Extract the [x, y] coordinate from the center of the cell holding the provided text.  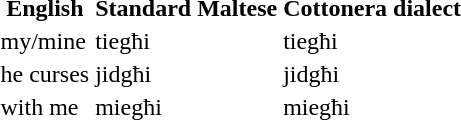
jidgħi [186, 74]
tiegħi [186, 41]
